For the text-containing cell, return its midpoint in [x, y] coordinate format. 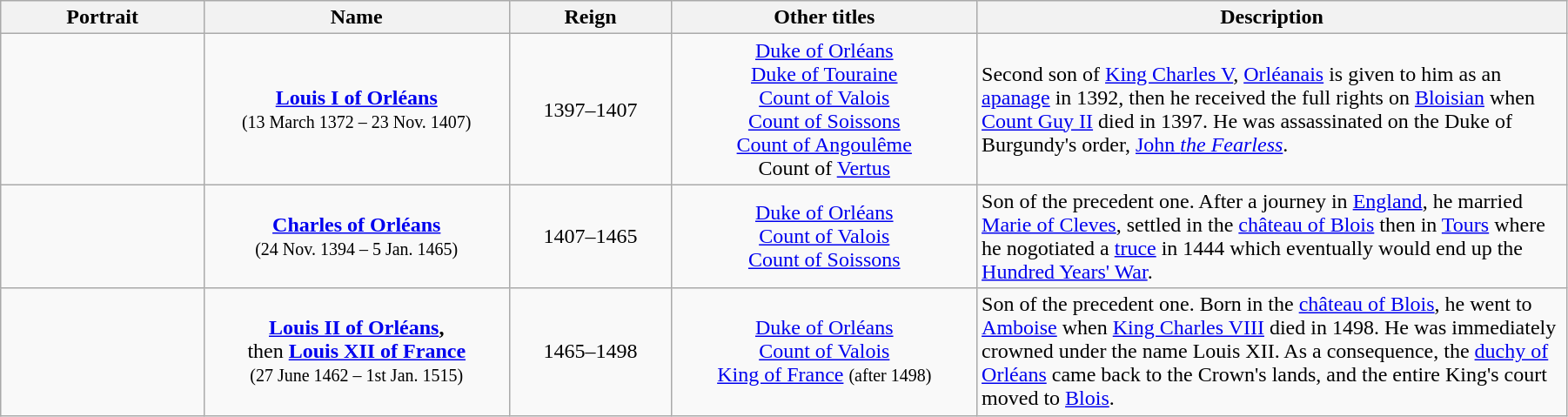
Duke of OrléansCount of ValoisKing of France (after 1498) [825, 352]
Description [1272, 17]
Louis II of Orléans,then Louis XII of France(27 June 1462 – 1st Jan. 1515) [357, 352]
Charles of Orléans(24 Nov. 1394 – 5 Jan. 1465) [357, 237]
Portrait [103, 17]
1465–1498 [590, 352]
1407–1465 [590, 237]
Duke of OrléansCount of ValoisCount of Soissons [825, 237]
Reign [590, 17]
1397–1407 [590, 110]
Other titles [825, 17]
Name [357, 17]
Louis I of Orléans(13 March 1372 – 23 Nov. 1407) [357, 110]
Duke of OrléansDuke of TouraineCount of ValoisCount of SoissonsCount of AngoulêmeCount of Vertus [825, 110]
